Identify which cell holds the provided text, then report its [X, Y] central coordinate. 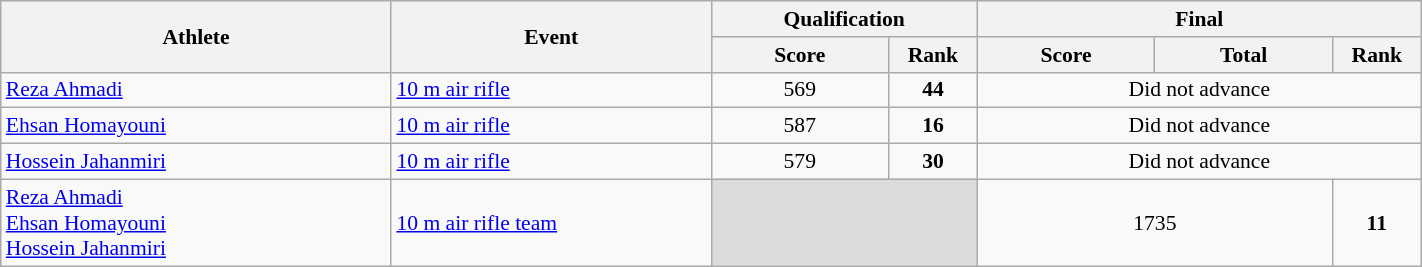
11 [1376, 222]
30 [934, 162]
Total [1244, 55]
16 [934, 126]
Athlete [196, 36]
Reza AhmadiEhsan HomayouniHossein Jahanmiri [196, 222]
1735 [1154, 222]
579 [800, 162]
587 [800, 126]
10 m air rifle team [551, 222]
Hossein Jahanmiri [196, 162]
Reza Ahmadi [196, 90]
Qualification [844, 19]
Event [551, 36]
44 [934, 90]
Ehsan Homayouni [196, 126]
Final [1199, 19]
569 [800, 90]
